Locate the cell with the specified text and output its (x, y) center coordinate. 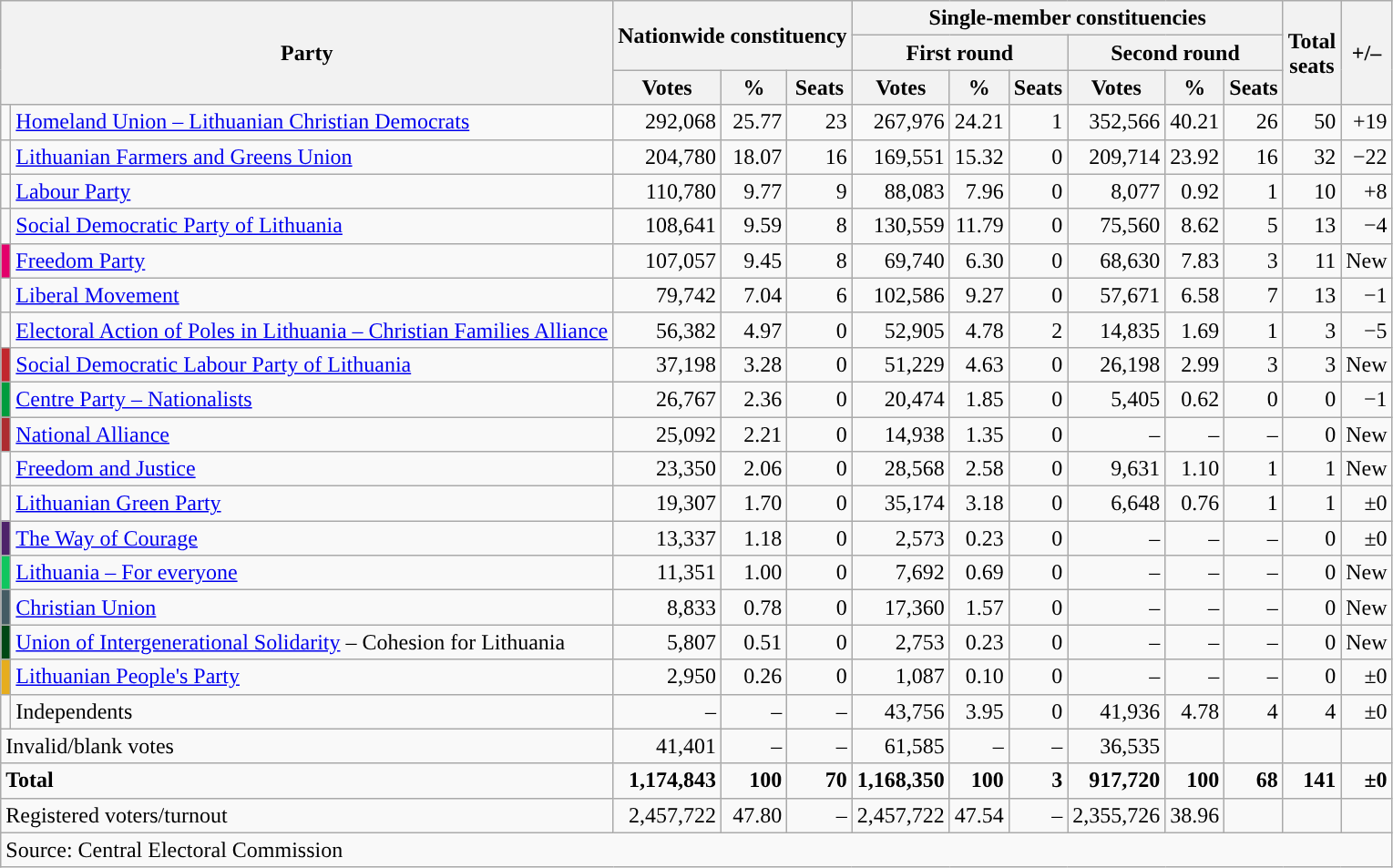
0.78 (754, 608)
Freedom and Justice (312, 469)
Social Democratic Labour Party of Lithuania (312, 364)
9.59 (754, 226)
6,648 (1117, 504)
7.83 (1195, 260)
2,573 (900, 538)
−5 (1367, 330)
25,092 (667, 434)
20,474 (900, 399)
52,905 (900, 330)
23,350 (667, 469)
Totalseats (1312, 53)
61,585 (900, 746)
Electoral Action of Poles in Lithuania – Christian Families Alliance (312, 330)
70 (820, 781)
Union of Intergenerational Solidarity – Cohesion for Lithuania (312, 642)
130,559 (900, 226)
107,057 (667, 260)
2,355,726 (1117, 815)
56,382 (667, 330)
19,307 (667, 504)
5,807 (667, 642)
0.10 (978, 677)
102,586 (900, 295)
14,835 (1117, 330)
75,560 (1117, 226)
7,692 (900, 573)
Lithuanian Green Party (312, 504)
169,551 (900, 157)
6.58 (1195, 295)
7.96 (978, 191)
43,756 (900, 711)
28,568 (900, 469)
25.77 (754, 122)
108,641 (667, 226)
3.28 (754, 364)
4.97 (754, 330)
51,229 (900, 364)
57,671 (1117, 295)
Nationwide constituency (732, 36)
9 (820, 191)
1.85 (978, 399)
1,174,843 (667, 781)
Liberal Movement (312, 295)
1.10 (1195, 469)
0.26 (754, 677)
3.18 (978, 504)
0.76 (1195, 504)
292,068 (667, 122)
0.92 (1195, 191)
47.54 (978, 815)
2,753 (900, 642)
Centre Party – Nationalists (312, 399)
Freedom Party (312, 260)
3.95 (978, 711)
23 (820, 122)
2.36 (754, 399)
0.62 (1195, 399)
2 (1038, 330)
37,198 (667, 364)
1.69 (1195, 330)
1.18 (754, 538)
68,630 (1117, 260)
9.45 (754, 260)
26,198 (1117, 364)
Second round (1175, 53)
+8 (1367, 191)
141 (1312, 781)
6.30 (978, 260)
−22 (1367, 157)
110,780 (667, 191)
352,566 (1117, 122)
26,767 (667, 399)
Lithuanian Farmers and Greens Union (312, 157)
17,360 (900, 608)
14,938 (900, 434)
50 (1312, 122)
32 (1312, 157)
15.32 (978, 157)
11 (1312, 260)
Total (307, 781)
23.92 (1195, 157)
0.51 (754, 642)
1.70 (754, 504)
204,780 (667, 157)
41,936 (1117, 711)
10 (1312, 191)
8,833 (667, 608)
Source: Central Electoral Commission (696, 850)
Lithuania – For everyone (312, 573)
Registered voters/turnout (307, 815)
79,742 (667, 295)
4.63 (978, 364)
38.96 (1195, 815)
+/– (1367, 53)
Social Democratic Party of Lithuania (312, 226)
Invalid/blank votes (307, 746)
1.00 (754, 573)
2.99 (1195, 364)
The Way of Courage (312, 538)
5,405 (1117, 399)
7 (1254, 295)
9.27 (978, 295)
2.58 (978, 469)
8,077 (1117, 191)
Lithuanian People's Party (312, 677)
13,337 (667, 538)
0.69 (978, 573)
2.06 (754, 469)
Independents (312, 711)
−4 (1367, 226)
5 (1254, 226)
36,535 (1117, 746)
8.62 (1195, 226)
41,401 (667, 746)
Homeland Union – Lithuanian Christian Democrats (312, 122)
88,083 (900, 191)
917,720 (1117, 781)
9,631 (1117, 469)
+19 (1367, 122)
26 (1254, 122)
18.07 (754, 157)
11.79 (978, 226)
7.04 (754, 295)
Labour Party (312, 191)
Party (307, 53)
National Alliance (312, 434)
68 (1254, 781)
Single-member constituencies (1068, 18)
11,351 (667, 573)
9.77 (754, 191)
Christian Union (312, 608)
2.21 (754, 434)
267,976 (900, 122)
209,714 (1117, 157)
1.57 (978, 608)
1,087 (900, 677)
1,168,350 (900, 781)
2,950 (667, 677)
6 (820, 295)
47.80 (754, 815)
1.35 (978, 434)
35,174 (900, 504)
69,740 (900, 260)
24.21 (978, 122)
40.21 (1195, 122)
First round (960, 53)
